Return [X, Y] of the center of cell containing provided text 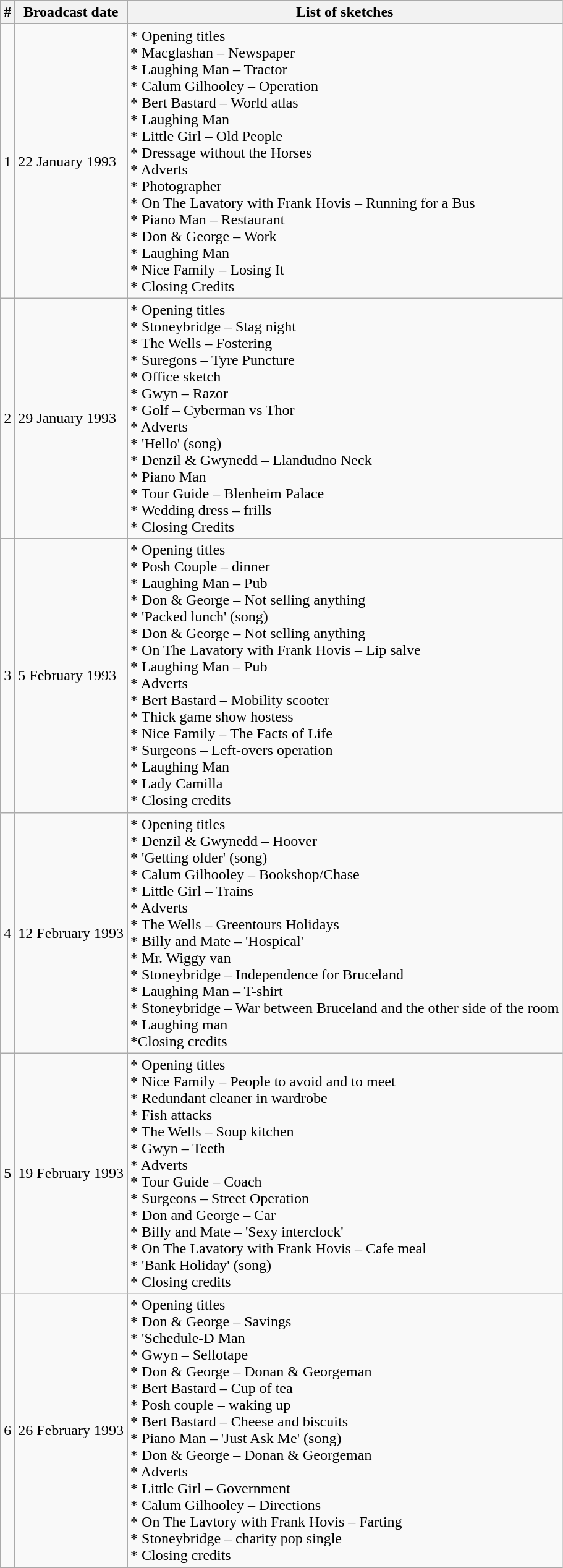
# [7, 12]
19 February 1993 [71, 1174]
1 [7, 161]
6 [7, 1431]
29 January 1993 [71, 418]
12 February 1993 [71, 932]
3 [7, 675]
4 [7, 932]
List of sketches [345, 12]
2 [7, 418]
22 January 1993 [71, 161]
5 February 1993 [71, 675]
Broadcast date [71, 12]
26 February 1993 [71, 1431]
5 [7, 1174]
